Identify which cell holds the provided text, then report its [X, Y] central coordinate. 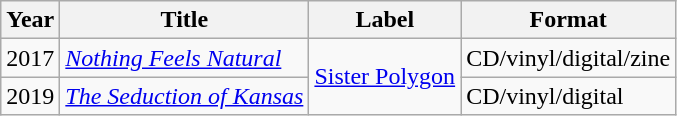
CD/vinyl/digital [568, 96]
2017 [30, 58]
Label [385, 20]
Nothing Feels Natural [184, 58]
Sister Polygon [385, 77]
The Seduction of Kansas [184, 96]
Format [568, 20]
2019 [30, 96]
Title [184, 20]
CD/vinyl/digital/zine [568, 58]
Year [30, 20]
